Return [x, y] of the center of cell containing provided text 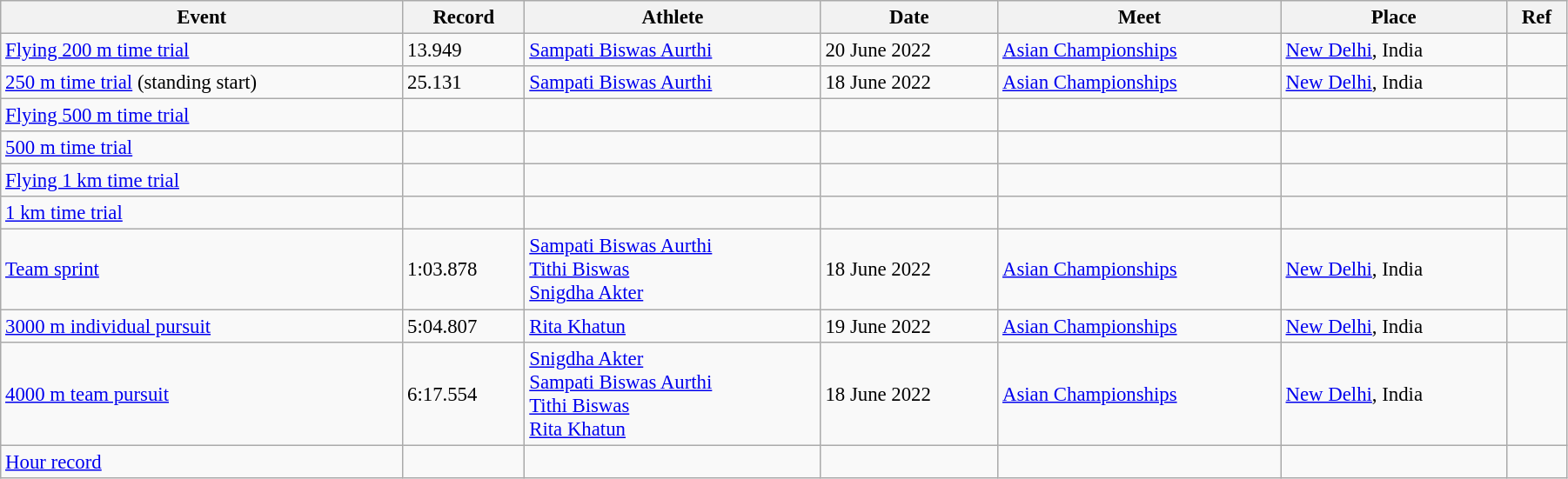
Event [202, 17]
Date [909, 17]
1 km time trial [202, 213]
5:04.807 [464, 326]
Snigdha AkterSampati Biswas AurthiTithi BiswasRita Khatun [673, 393]
19 June 2022 [909, 326]
Team sprint [202, 269]
3000 m individual pursuit [202, 326]
Record [464, 17]
20 June 2022 [909, 50]
250 m time trial (standing start) [202, 83]
13.949 [464, 50]
Athlete [673, 17]
Sampati Biswas AurthiTithi BiswasSnigdha Akter [673, 269]
25.131 [464, 83]
6:17.554 [464, 393]
500 m time trial [202, 148]
Hour record [202, 462]
Flying 200 m time trial [202, 50]
Flying 500 m time trial [202, 116]
1:03.878 [464, 269]
Meet [1140, 17]
4000 m team pursuit [202, 393]
Flying 1 km time trial [202, 181]
Rita Khatun [673, 326]
Ref [1537, 17]
Place [1394, 17]
